Extract the [X, Y] coordinate from the center of the cell holding the provided text.  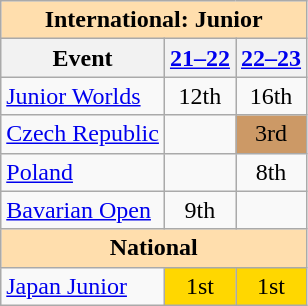
Junior Worlds [83, 96]
21–22 [200, 58]
International: Junior [154, 20]
3rd [272, 134]
12th [200, 96]
Bavarian Open [83, 210]
National [154, 248]
Poland [83, 172]
22–23 [272, 58]
Event [83, 58]
Japan Junior [83, 286]
8th [272, 172]
9th [200, 210]
16th [272, 96]
Czech Republic [83, 134]
